Determine the (x, y) coordinate at the center of the cell enclosing the given text.  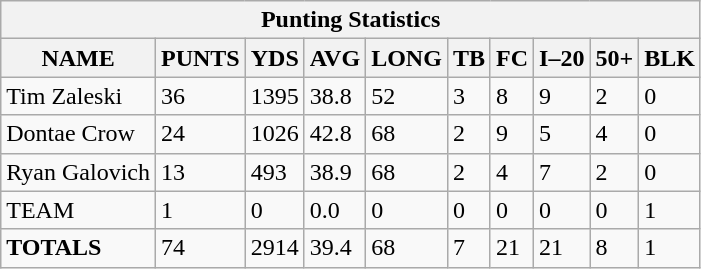
38.9 (334, 172)
BLK (670, 58)
74 (200, 248)
38.8 (334, 96)
TB (468, 58)
50+ (614, 58)
LONG (407, 58)
NAME (78, 58)
493 (274, 172)
5 (562, 134)
42.8 (334, 134)
1395 (274, 96)
24 (200, 134)
0.0 (334, 210)
13 (200, 172)
YDS (274, 58)
Dontae Crow (78, 134)
TEAM (78, 210)
52 (407, 96)
FC (512, 58)
36 (200, 96)
Ryan Galovich (78, 172)
Punting Statistics (351, 20)
1026 (274, 134)
I–20 (562, 58)
TOTALS (78, 248)
39.4 (334, 248)
AVG (334, 58)
2914 (274, 248)
PUNTS (200, 58)
3 (468, 96)
Tim Zaleski (78, 96)
